Find where the given text appears and provide that cell's center as (X, Y) coordinate. 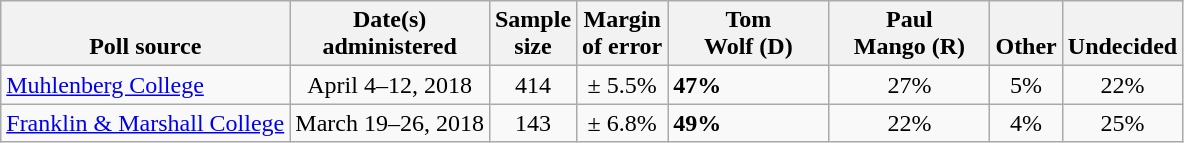
TomWolf (D) (748, 34)
414 (532, 85)
PaulMango (R) (910, 34)
Undecided (1122, 34)
Poll source (146, 34)
5% (1026, 85)
Other (1026, 34)
47% (748, 85)
143 (532, 123)
Marginof error (622, 34)
27% (910, 85)
Franklin & Marshall College (146, 123)
25% (1122, 123)
March 19–26, 2018 (390, 123)
April 4–12, 2018 (390, 85)
4% (1026, 123)
Date(s)administered (390, 34)
49% (748, 123)
± 6.8% (622, 123)
Muhlenberg College (146, 85)
± 5.5% (622, 85)
Samplesize (532, 34)
